Determine the (x, y) coordinate at the center of the cell enclosing the given text.  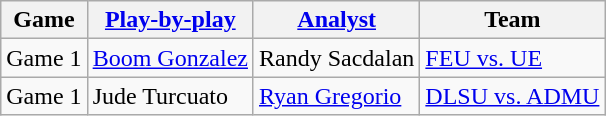
Game (44, 20)
FEU vs. UE (512, 58)
Play-by-play (170, 20)
Jude Turcuato (170, 96)
Boom Gonzalez (170, 58)
Analyst (336, 20)
Team (512, 20)
Randy Sacdalan (336, 58)
Ryan Gregorio (336, 96)
DLSU vs. ADMU (512, 96)
